Capture the cell that displays the provided text and extract its (x, y) central coordinate. 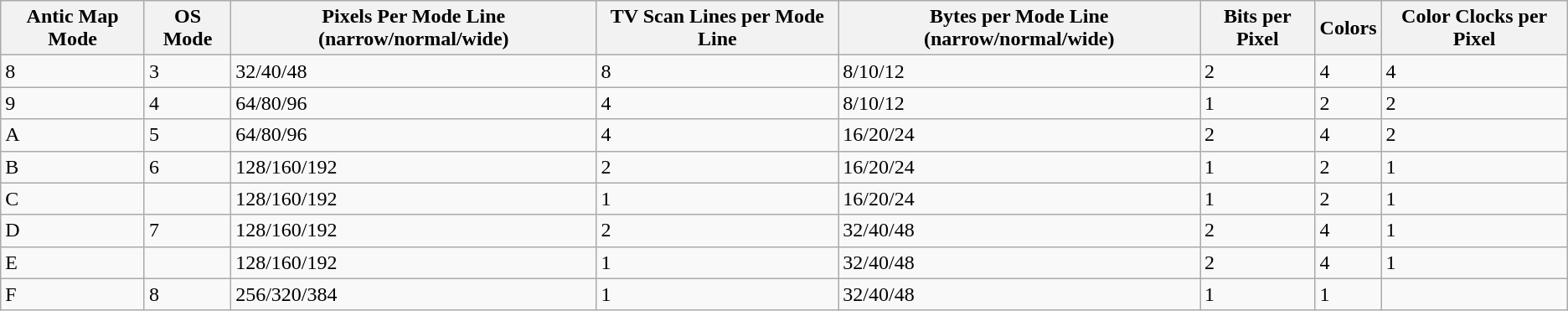
Pixels Per Mode Line (narrow/normal/wide) (414, 29)
A (73, 135)
Bytes per Mode Line (narrow/normal/wide) (1019, 29)
5 (188, 135)
B (73, 167)
3 (188, 71)
OS Mode (188, 29)
C (73, 199)
Color Clocks per Pixel (1474, 29)
TV Scan Lines per Mode Line (717, 29)
Colors (1349, 29)
256/320/384 (414, 294)
6 (188, 167)
F (73, 294)
9 (73, 103)
7 (188, 231)
Bits per Pixel (1257, 29)
E (73, 262)
D (73, 231)
Antic Map Mode (73, 29)
